Return [X, Y] of the center of cell containing provided text 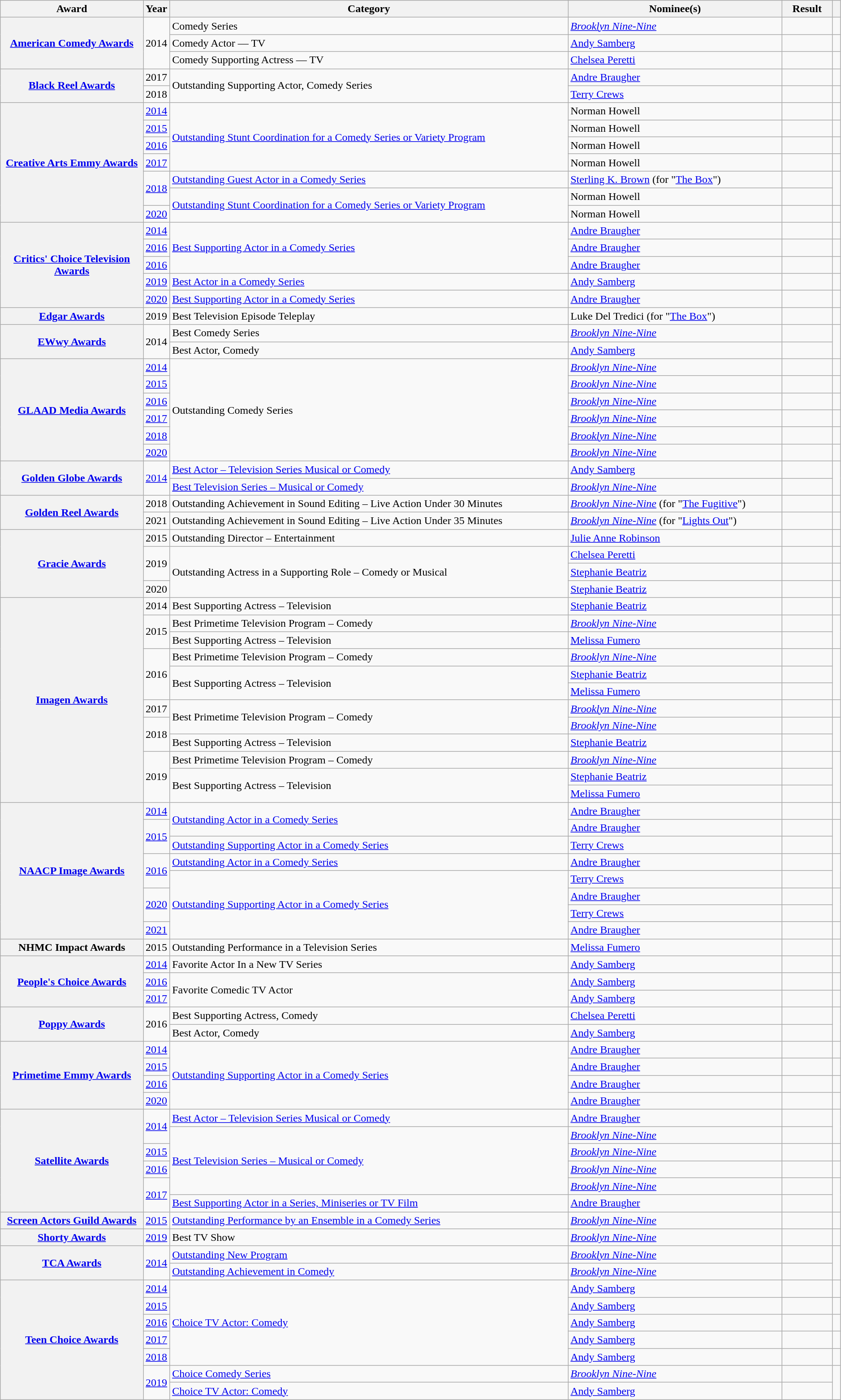
Brooklyn Nine-Nine (for "Lights Out") [675, 521]
Best Supporting Actor in a Series, Miniseries or TV Film [369, 1203]
Golden Globe Awards [72, 478]
Outstanding Performance by an Ensemble in a Comedy Series [369, 1220]
Best Actor in a Comedy Series [369, 282]
Outstanding Comedy Series [369, 410]
Outstanding Actress in a Supporting Role – Comedy or Musical [369, 572]
Result [807, 9]
American Comedy Awards [72, 43]
Poppy Awards [72, 1024]
Sterling K. Brown (for "The Box") [675, 179]
Black Reel Awards [72, 86]
Best TV Show [369, 1237]
Brooklyn Nine-Nine (for "The Fugitive") [675, 504]
Nominee(s) [675, 9]
Critics' Choice Television Awards [72, 265]
Screen Actors Guild Awards [72, 1220]
Julie Anne Robinson [675, 538]
Comedy Supporting Actress — TV [369, 60]
Favorite Comedic TV Actor [369, 990]
NHMC Impact Awards [72, 947]
Outstanding Achievement in Comedy [369, 1271]
People's Choice Awards [72, 981]
GLAAD Media Awards [72, 410]
Best Supporting Actress, Comedy [369, 1015]
Golden Reel Awards [72, 512]
Category [369, 9]
Imagen Awards [72, 700]
Edgar Awards [72, 316]
EWwy Awards [72, 342]
Choice Comedy Series [369, 1374]
NAACP Image Awards [72, 871]
Best Television Episode Teleplay [369, 316]
Luke Del Tredici (for "The Box") [675, 316]
Outstanding New Program [369, 1254]
Outstanding Performance in a Television Series [369, 947]
Teen Choice Awards [72, 1339]
Gracie Awards [72, 563]
Comedy Actor — TV [369, 43]
Best Comedy Series [369, 333]
TCA Awards [72, 1263]
Creative Arts Emmy Awards [72, 162]
Outstanding Achievement in Sound Editing – Live Action Under 30 Minutes [369, 504]
Satellite Awards [72, 1161]
Outstanding Director – Entertainment [369, 538]
Outstanding Supporting Actor, Comedy Series [369, 86]
Outstanding Achievement in Sound Editing – Live Action Under 35 Minutes [369, 521]
Shorty Awards [72, 1237]
Favorite Actor In a New TV Series [369, 964]
Comedy Series [369, 26]
Year [157, 9]
Award [72, 9]
Outstanding Guest Actor in a Comedy Series [369, 179]
Primetime Emmy Awards [72, 1075]
